Locate the cell with the specified text and output its (X, Y) center coordinate. 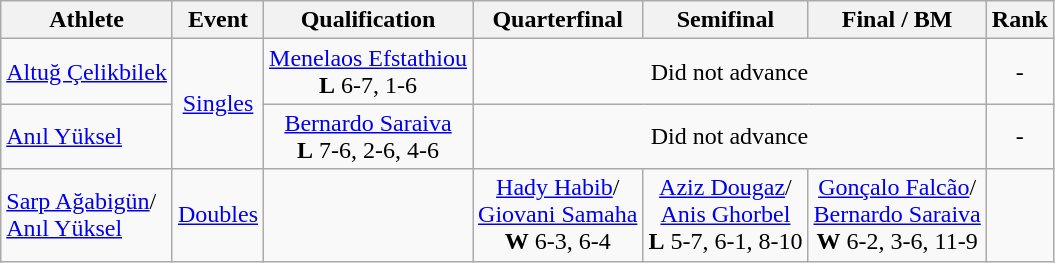
Menelaos EfstathiouL 6-7, 1-6 (368, 72)
Gonçalo Falcão/Bernardo SaraivaW 6-2, 3-6, 11-9 (897, 215)
Singles (218, 104)
Semifinal (726, 20)
Altuğ Çelikbilek (87, 72)
Aziz Dougaz/Anis GhorbelL 5-7, 6-1, 8-10 (726, 215)
Rank (1020, 20)
Athlete (87, 20)
Hady Habib/Giovani SamahaW 6-3, 6-4 (558, 215)
Doubles (218, 215)
Anıl Yüksel (87, 136)
Sarp Ağabigün/Anıl Yüksel (87, 215)
Final / BM (897, 20)
Bernardo SaraivaL 7-6, 2-6, 4-6 (368, 136)
Event (218, 20)
Qualification (368, 20)
Quarterfinal (558, 20)
